Return (X, Y) of the center of cell containing provided text 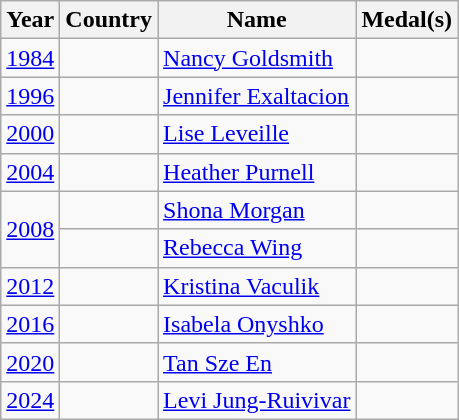
Levi Jung-Ruivivar (257, 400)
Name (257, 20)
2004 (30, 172)
1996 (30, 96)
Isabela Onyshko (257, 324)
Jennifer Exaltacion (257, 96)
Medal(s) (407, 20)
Kristina Vaculik (257, 286)
Tan Sze En (257, 362)
2008 (30, 229)
2012 (30, 286)
1984 (30, 58)
Lise Leveille (257, 134)
Heather Purnell (257, 172)
2016 (30, 324)
Rebecca Wing (257, 248)
2020 (30, 362)
Year (30, 20)
2000 (30, 134)
Shona Morgan (257, 210)
2024 (30, 400)
Nancy Goldsmith (257, 58)
Country (109, 20)
